Scan for the cell matching the given text and deliver its [X, Y] coordinate at center. 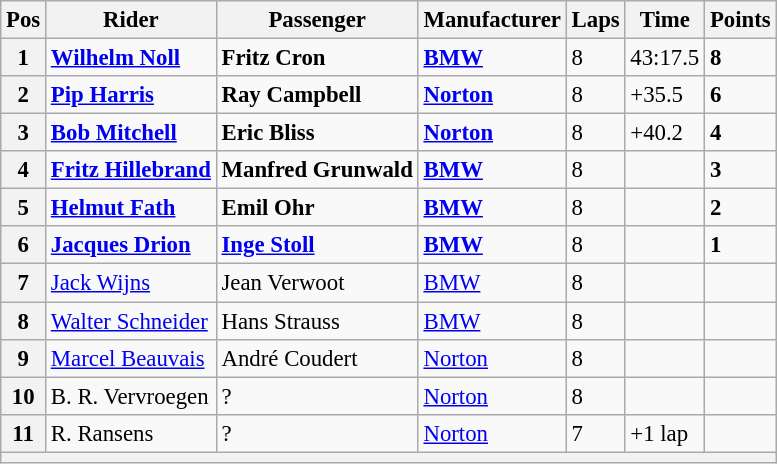
André Coudert [317, 358]
11 [24, 433]
Ray Campbell [317, 95]
Inge Stoll [317, 245]
43:17.5 [665, 58]
Helmut Fath [132, 208]
+1 lap [665, 433]
R. Ransens [132, 433]
Eric Bliss [317, 133]
9 [24, 358]
Time [665, 20]
Walter Schneider [132, 321]
Pip Harris [132, 95]
Manufacturer [492, 20]
Marcel Beauvais [132, 358]
Jacques Drion [132, 245]
Jack Wijns [132, 283]
Bob Mitchell [132, 133]
Hans Strauss [317, 321]
Rider [132, 20]
Passenger [317, 20]
10 [24, 396]
Manfred Grunwald [317, 170]
Jean Verwoot [317, 283]
Fritz Hillebrand [132, 170]
B. R. Vervroegen [132, 396]
5 [24, 208]
+35.5 [665, 95]
Wilhelm Noll [132, 58]
Laps [596, 20]
+40.2 [665, 133]
Fritz Cron [317, 58]
Pos [24, 20]
Emil Ohr [317, 208]
Points [740, 20]
